Locate the cell with the specified text and output its (x, y) center coordinate. 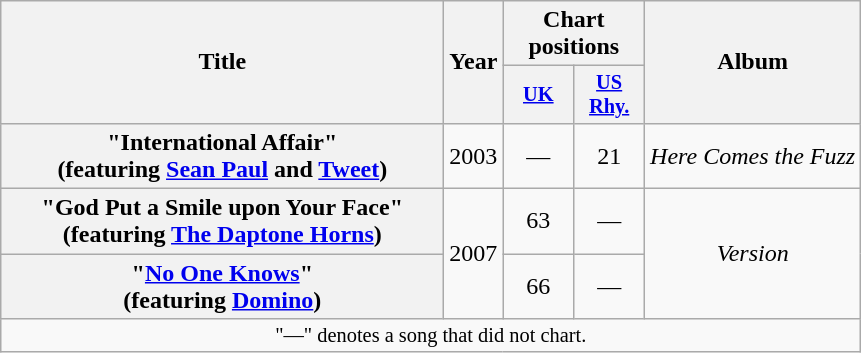
Year (474, 62)
Chart positions (574, 34)
Title (222, 62)
Version (753, 254)
2007 (474, 254)
Here Comes the Fuzz (753, 156)
"God Put a Smile upon Your Face"(featuring The Daptone Horns) (222, 222)
"No One Knows"(featuring Domino) (222, 286)
21 (610, 156)
"International Affair"(featuring Sean Paul and Tweet) (222, 156)
Album (753, 62)
66 (538, 286)
USRhy. (610, 95)
"—" denotes a song that did not chart. (431, 336)
UK (538, 95)
63 (538, 222)
2003 (474, 156)
